Search for the cell housing the specified text and yield its [x, y] center coordinate. 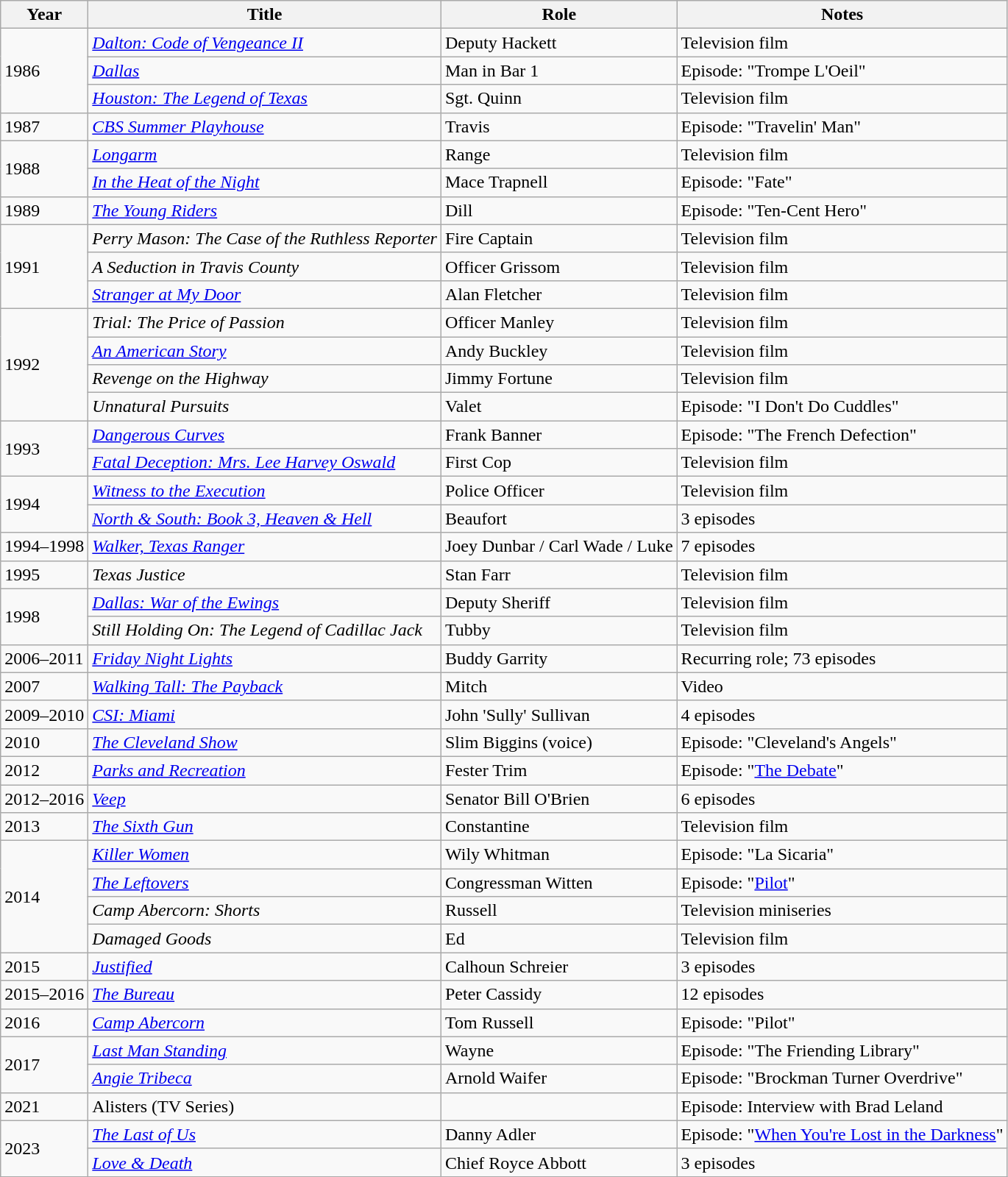
Killer Women [265, 855]
2009–2010 [44, 714]
Sgt. Quinn [559, 99]
Deputy Hackett [559, 43]
Dalton: Code of Vengeance II [265, 43]
Camp Abercorn [265, 1023]
Jimmy Fortune [559, 379]
2023 [44, 1148]
Fire Captain [559, 238]
Officer Grissom [559, 266]
Walking Tall: The Payback [265, 686]
Episode: "Cleveland's Angels" [842, 742]
Longarm [265, 154]
Episode: "Ten-Cent Hero" [842, 210]
Perry Mason: The Case of the Ruthless Reporter [265, 238]
Episode: "The Friending Library" [842, 1050]
In the Heat of the Night [265, 182]
Ed [559, 939]
Beaufort [559, 519]
2014 [44, 897]
Joey Dunbar / Carl Wade / Luke [559, 547]
Angie Tribeca [265, 1078]
The Bureau [265, 995]
2012–2016 [44, 798]
Witness to the Execution [265, 491]
A Seduction in Travis County [265, 266]
North & South: Book 3, Heaven & Hell [265, 519]
2006–2011 [44, 658]
Television miniseries [842, 911]
Houston: The Legend of Texas [265, 99]
Episode: "The Debate" [842, 770]
Walker, Texas Ranger [265, 547]
Camp Abercorn: Shorts [265, 911]
Dill [559, 210]
CBS Summer Playhouse [265, 127]
Constantine [559, 827]
12 episodes [842, 995]
Fatal Deception: Mrs. Lee Harvey Oswald [265, 463]
Chief Royce Abbott [559, 1162]
1992 [44, 364]
1991 [44, 266]
Valet [559, 407]
2013 [44, 827]
Dangerous Curves [265, 435]
2017 [44, 1064]
1998 [44, 616]
Dallas: War of the Ewings [265, 602]
The Young Riders [265, 210]
2015 [44, 967]
Fester Trim [559, 770]
Video [842, 686]
1987 [44, 127]
1994 [44, 505]
Still Holding On: The Legend of Cadillac Jack [265, 630]
Veep [265, 798]
Year [44, 15]
Peter Cassidy [559, 995]
Buddy Garrity [559, 658]
Mitch [559, 686]
2012 [44, 770]
Episode: "The French Defection" [842, 435]
Recurring role; 73 episodes [842, 658]
Range [559, 154]
An American Story [265, 351]
Episode: "Trompe L'Oeil" [842, 71]
Calhoun Schreier [559, 967]
Revenge on the Highway [265, 379]
The Leftovers [265, 883]
The Cleveland Show [265, 742]
Justified [265, 967]
Dallas [265, 71]
1995 [44, 575]
Frank Banner [559, 435]
Love & Death [265, 1162]
Tubby [559, 630]
Arnold Waifer [559, 1078]
First Cop [559, 463]
Episode: Interview with Brad Leland [842, 1106]
1986 [44, 71]
Alan Fletcher [559, 294]
Damaged Goods [265, 939]
2010 [44, 742]
John 'Sully' Sullivan [559, 714]
2015–2016 [44, 995]
Unnatural Pursuits [265, 407]
Travis [559, 127]
Senator Bill O'Brien [559, 798]
1993 [44, 449]
Man in Bar 1 [559, 71]
2016 [44, 1023]
Officer Manley [559, 322]
The Last of Us [265, 1134]
Wayne [559, 1050]
Notes [842, 15]
Andy Buckley [559, 351]
The Sixth Gun [265, 827]
Deputy Sheriff [559, 602]
Last Man Standing [265, 1050]
1989 [44, 210]
Slim Biggins (voice) [559, 742]
7 episodes [842, 547]
Episode: "When You're Lost in the Darkness" [842, 1134]
Russell [559, 911]
Role [559, 15]
Trial: The Price of Passion [265, 322]
Danny Adler [559, 1134]
Parks and Recreation [265, 770]
Alisters (TV Series) [265, 1106]
1994–1998 [44, 547]
Congressman Witten [559, 883]
Episode: "Fate" [842, 182]
Episode: "Brockman Turner Overdrive" [842, 1078]
Stan Farr [559, 575]
Episode: "Travelin' Man" [842, 127]
4 episodes [842, 714]
Stranger at My Door [265, 294]
2021 [44, 1106]
Episode: "La Sicaria" [842, 855]
Tom Russell [559, 1023]
CSI: Miami [265, 714]
Mace Trapnell [559, 182]
Title [265, 15]
Texas Justice [265, 575]
6 episodes [842, 798]
Episode: "I Don't Do Cuddles" [842, 407]
Wily Whitman [559, 855]
Friday Night Lights [265, 658]
2007 [44, 686]
1988 [44, 168]
Police Officer [559, 491]
